For the text-containing cell, return its midpoint in [X, Y] coordinate format. 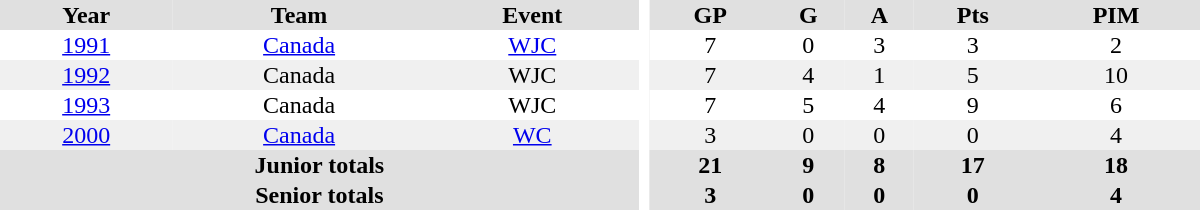
WC [532, 135]
Pts [973, 15]
1992 [86, 75]
Event [532, 15]
2 [1116, 45]
1 [880, 75]
6 [1116, 105]
1991 [86, 45]
GP [710, 15]
10 [1116, 75]
Year [86, 15]
17 [973, 165]
A [880, 15]
Senior totals [320, 195]
18 [1116, 165]
21 [710, 165]
1993 [86, 105]
G [808, 15]
PIM [1116, 15]
8 [880, 165]
Junior totals [320, 165]
2000 [86, 135]
Team [298, 15]
